Extract the (X, Y) coordinate from the center of the cell holding the provided text.  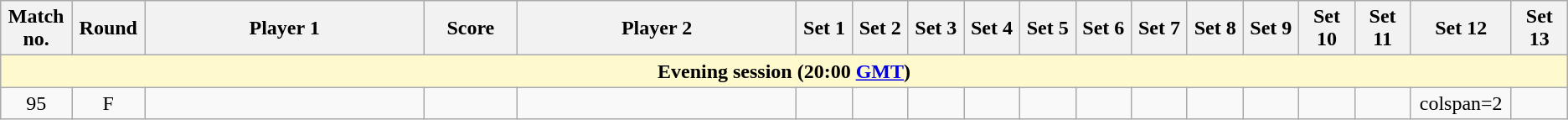
Set 6 (1104, 29)
F (109, 103)
Set 4 (992, 29)
colspan=2 (1461, 103)
Player 2 (657, 29)
Set 12 (1461, 29)
Player 1 (285, 29)
Set 3 (936, 29)
Set 7 (1159, 29)
Round (109, 29)
Set 8 (1215, 29)
Evening session (20:00 GMT) (784, 71)
Match no. (37, 29)
Set 11 (1382, 29)
Set 13 (1540, 29)
Set 2 (879, 29)
Set 5 (1047, 29)
Set 1 (824, 29)
Set 10 (1327, 29)
95 (37, 103)
Set 9 (1271, 29)
Score (471, 29)
